Return the [x, y] coordinate for the center point of the cell that contains the specified text.  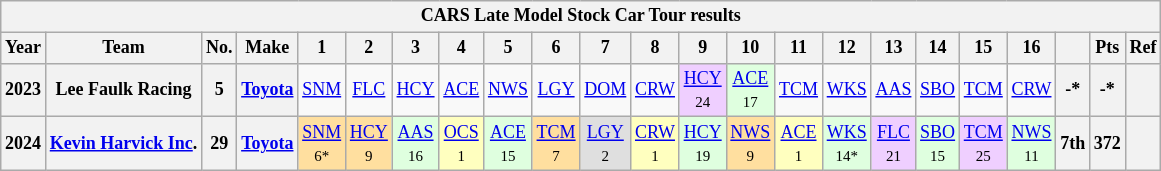
SBO15 [938, 144]
ACE [462, 90]
Make [268, 48]
CRW1 [656, 144]
372 [1107, 144]
LGY [556, 90]
Team [123, 48]
SBO [938, 90]
ACE17 [750, 90]
CARS Late Model Stock Car Tour results [581, 16]
14 [938, 48]
AAS16 [416, 144]
Year [24, 48]
7 [606, 48]
3 [416, 48]
LGY2 [606, 144]
13 [894, 48]
HCY24 [702, 90]
15 [983, 48]
4 [462, 48]
Pts [1107, 48]
Ref [1143, 48]
DOM [606, 90]
Kevin Harvick Inc. [123, 144]
NWS11 [1032, 144]
9 [702, 48]
29 [220, 144]
NWS [508, 90]
TCM25 [983, 144]
11 [799, 48]
12 [846, 48]
2024 [24, 144]
8 [656, 48]
16 [1032, 48]
1 [322, 48]
No. [220, 48]
SNM [322, 90]
AAS [894, 90]
FLC [370, 90]
SNM6* [322, 144]
TCM7 [556, 144]
ACE15 [508, 144]
NWS9 [750, 144]
HCY9 [370, 144]
2 [370, 48]
6 [556, 48]
FLC21 [894, 144]
OCS1 [462, 144]
HCY19 [702, 144]
10 [750, 48]
ACE1 [799, 144]
Lee Faulk Racing [123, 90]
7th [1073, 144]
WKS [846, 90]
WKS14* [846, 144]
2023 [24, 90]
HCY [416, 90]
